Capture the cell that displays the provided text and extract its [X, Y] central coordinate. 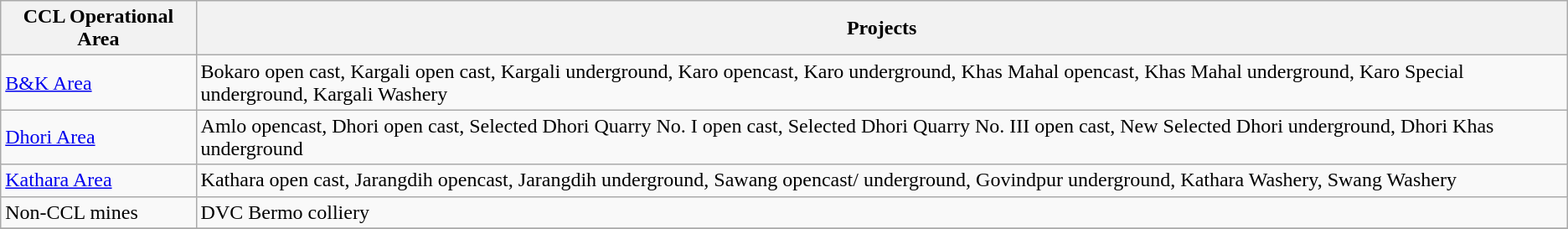
DVC Bermo colliery [881, 212]
B&K Area [99, 82]
Non-CCL mines [99, 212]
Projects [881, 29]
Kathara Area [99, 180]
Dhori Area [99, 138]
CCL Operational Area [99, 29]
Kathara open cast, Jarangdih opencast, Jarangdih underground, Sawang opencast/ underground, Govindpur underground, Kathara Washery, Swang Washery [881, 180]
